Search for the cell housing the specified text and yield its (X, Y) center coordinate. 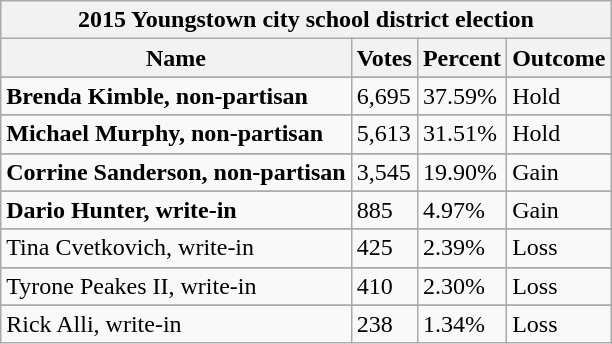
Outcome (559, 58)
37.59% (462, 96)
425 (384, 248)
2.39% (462, 248)
2015 Youngstown city school district election (306, 20)
1.34% (462, 324)
Brenda Kimble, non-partisan (176, 96)
31.51% (462, 134)
Rick Alli, write-in (176, 324)
Tyrone Peakes II, write-in (176, 286)
Name (176, 58)
3,545 (384, 172)
Corrine Sanderson, non-partisan (176, 172)
Tina Cvetkovich, write-in (176, 248)
Percent (462, 58)
5,613 (384, 134)
6,695 (384, 96)
410 (384, 286)
Votes (384, 58)
885 (384, 210)
19.90% (462, 172)
Michael Murphy, non-partisan (176, 134)
2.30% (462, 286)
Dario Hunter, write-in (176, 210)
238 (384, 324)
4.97% (462, 210)
